Return the (X, Y) coordinate for the center point of the cell that contains the specified text.  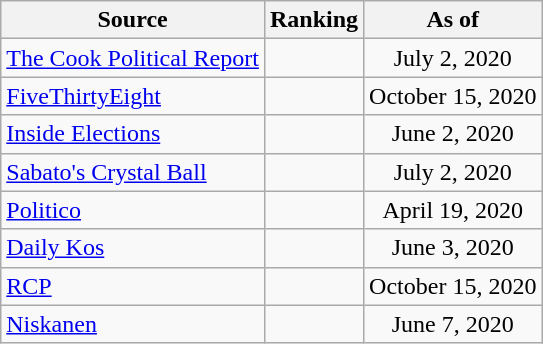
As of (453, 20)
Source (133, 20)
Daily Kos (133, 248)
Politico (133, 210)
April 19, 2020 (453, 210)
Sabato's Crystal Ball (133, 172)
June 3, 2020 (453, 248)
Niskanen (133, 324)
June 7, 2020 (453, 324)
Inside Elections (133, 134)
June 2, 2020 (453, 134)
Ranking (314, 20)
RCP (133, 286)
FiveThirtyEight (133, 96)
The Cook Political Report (133, 58)
